Identify which cell holds the provided text, then report its [x, y] central coordinate. 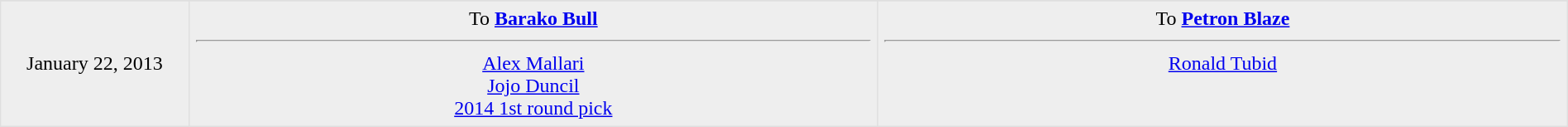
January 22, 2013 [94, 64]
To Petron BlazeRonald Tubid [1223, 64]
To Barako BullAlex MallariJojo Duncil2014 1st round pick [533, 64]
